Provide the (X, Y) coordinate of the cell's center where the given text is located.  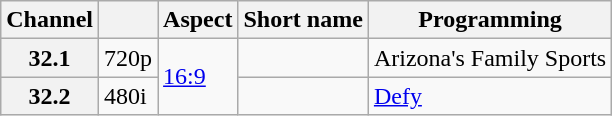
720p (128, 58)
Defy (490, 96)
480i (128, 96)
Programming (490, 20)
Aspect (198, 20)
32.2 (50, 96)
Channel (50, 20)
Short name (303, 20)
32.1 (50, 58)
16:9 (198, 77)
Arizona's Family Sports (490, 58)
